Extract the (x, y) coordinate from the center of the cell holding the provided text.  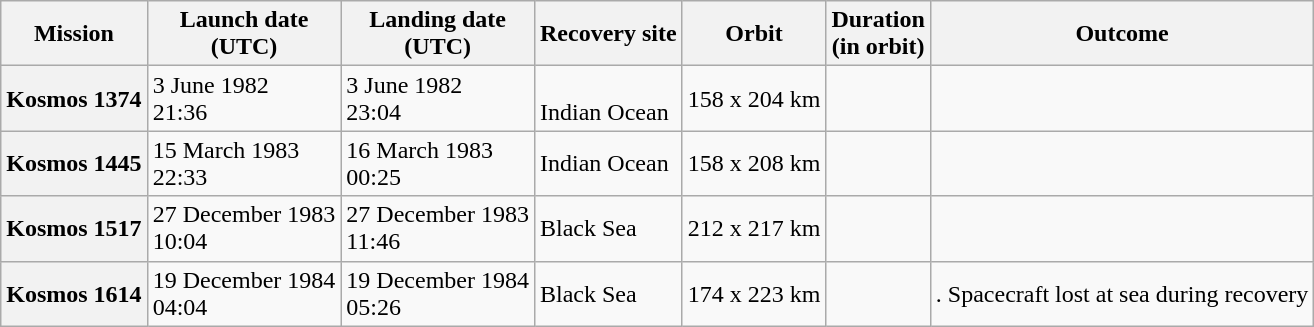
158 x 208 km (754, 164)
19 December 198404:04 (244, 294)
174 x 223 km (754, 294)
Kosmos 1445 (74, 164)
Mission (74, 34)
27 December 198310:04 (244, 228)
15 March 198322:33 (244, 164)
Kosmos 1614 (74, 294)
Outcome (1122, 34)
Duration(in orbit) (878, 34)
27 December 198311:46 (438, 228)
Launch date(UTC) (244, 34)
19 December 198405:26 (438, 294)
3 June 198221:36 (244, 98)
3 June 198223:04 (438, 98)
Kosmos 1517 (74, 228)
Orbit (754, 34)
158 x 204 km (754, 98)
. Spacecraft lost at sea during recovery (1122, 294)
Landing date(UTC) (438, 34)
212 x 217 km (754, 228)
Kosmos 1374 (74, 98)
Recovery site (608, 34)
16 March 198300:25 (438, 164)
